Find where the given text appears and provide that cell's center as (X, Y) coordinate. 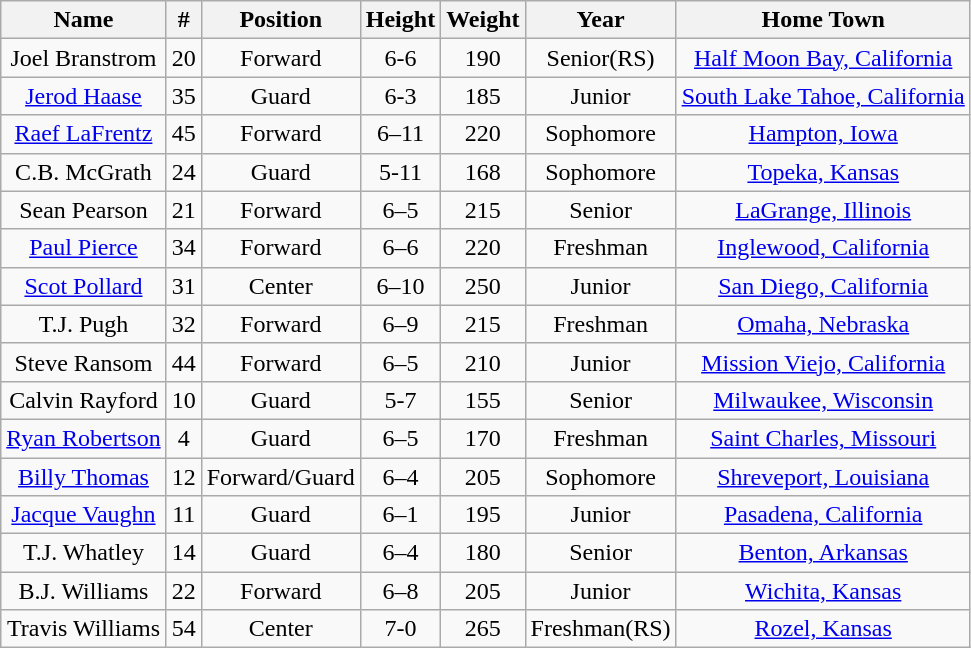
210 (483, 362)
7-0 (400, 629)
6–11 (400, 134)
Weight (483, 20)
# (184, 20)
6–9 (400, 324)
14 (184, 553)
T.J. Whatley (84, 553)
190 (483, 58)
35 (184, 96)
Half Moon Bay, California (823, 58)
Omaha, Nebraska (823, 324)
21 (184, 210)
31 (184, 286)
Forward/Guard (280, 477)
South Lake Tahoe, California (823, 96)
10 (184, 400)
Saint Charles, Missouri (823, 438)
Ryan Robertson (84, 438)
45 (184, 134)
San Diego, California (823, 286)
Jerod Haase (84, 96)
4 (184, 438)
Year (600, 20)
155 (483, 400)
170 (483, 438)
6–1 (400, 515)
Billy Thomas (84, 477)
Hampton, Iowa (823, 134)
Travis Williams (84, 629)
11 (184, 515)
250 (483, 286)
Inglewood, California (823, 248)
Joel Branstrom (84, 58)
54 (184, 629)
6-3 (400, 96)
Calvin Rayford (84, 400)
Jacque Vaughn (84, 515)
T.J. Pugh (84, 324)
Height (400, 20)
6–8 (400, 591)
32 (184, 324)
20 (184, 58)
Mission Viejo, California (823, 362)
Name (84, 20)
Steve Ransom (84, 362)
Freshman(RS) (600, 629)
6–10 (400, 286)
12 (184, 477)
24 (184, 172)
Shreveport, Louisiana (823, 477)
Senior(RS) (600, 58)
Paul Pierce (84, 248)
Raef LaFrentz (84, 134)
34 (184, 248)
168 (483, 172)
Pasadena, California (823, 515)
Benton, Arkansas (823, 553)
44 (184, 362)
6-6 (400, 58)
265 (483, 629)
Wichita, Kansas (823, 591)
Milwaukee, Wisconsin (823, 400)
6–6 (400, 248)
185 (483, 96)
Position (280, 20)
Sean Pearson (84, 210)
LaGrange, Illinois (823, 210)
Home Town (823, 20)
195 (483, 515)
5-11 (400, 172)
22 (184, 591)
Topeka, Kansas (823, 172)
180 (483, 553)
Scot Pollard (84, 286)
B.J. Williams (84, 591)
Rozel, Kansas (823, 629)
C.B. McGrath (84, 172)
5-7 (400, 400)
